Extract the [X, Y] coordinate from the center of the cell holding the provided text.  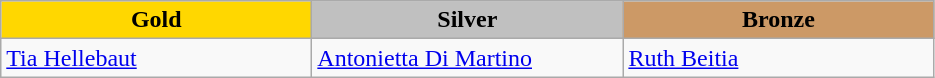
Gold [156, 20]
Silver [468, 20]
Tia Hellebaut [156, 58]
Bronze [778, 20]
Ruth Beitia [778, 58]
Antonietta Di Martino [468, 58]
